Output the [X, Y] coordinate of the center of the cell containing the given text.  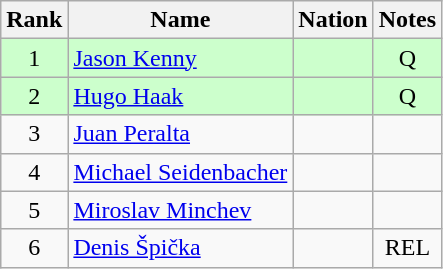
6 [34, 248]
5 [34, 210]
Name [180, 20]
2 [34, 96]
Hugo Haak [180, 96]
1 [34, 58]
Jason Kenny [180, 58]
Miroslav Minchev [180, 210]
Rank [34, 20]
REL [407, 248]
3 [34, 134]
Notes [407, 20]
Michael Seidenbacher [180, 172]
4 [34, 172]
Nation [333, 20]
Juan Peralta [180, 134]
Denis Špička [180, 248]
